From the cell containing the given text, extract its center point as (X, Y) coordinate. 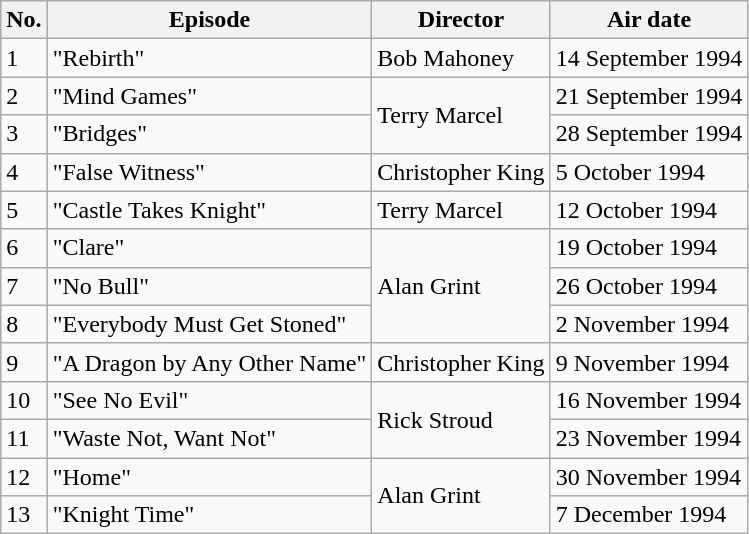
"Waste Not, Want Not" (210, 438)
Director (461, 20)
26 October 1994 (649, 286)
"Castle Takes Knight" (210, 210)
5 (24, 210)
14 September 1994 (649, 58)
13 (24, 515)
Bob Mahoney (461, 58)
"Rebirth" (210, 58)
21 September 1994 (649, 96)
19 October 1994 (649, 248)
1 (24, 58)
30 November 1994 (649, 477)
"Home" (210, 477)
"Everybody Must Get Stoned" (210, 324)
"Knight Time" (210, 515)
"Mind Games" (210, 96)
6 (24, 248)
No. (24, 20)
Rick Stroud (461, 419)
12 (24, 477)
"Bridges" (210, 134)
23 November 1994 (649, 438)
Episode (210, 20)
9 (24, 362)
7 (24, 286)
"False Witness" (210, 172)
"A Dragon by Any Other Name" (210, 362)
16 November 1994 (649, 400)
7 December 1994 (649, 515)
9 November 1994 (649, 362)
2 November 1994 (649, 324)
28 September 1994 (649, 134)
"Clare" (210, 248)
12 October 1994 (649, 210)
3 (24, 134)
Air date (649, 20)
10 (24, 400)
2 (24, 96)
8 (24, 324)
4 (24, 172)
"See No Evil" (210, 400)
5 October 1994 (649, 172)
"No Bull" (210, 286)
11 (24, 438)
